For the text-containing cell, return its midpoint in (x, y) coordinate format. 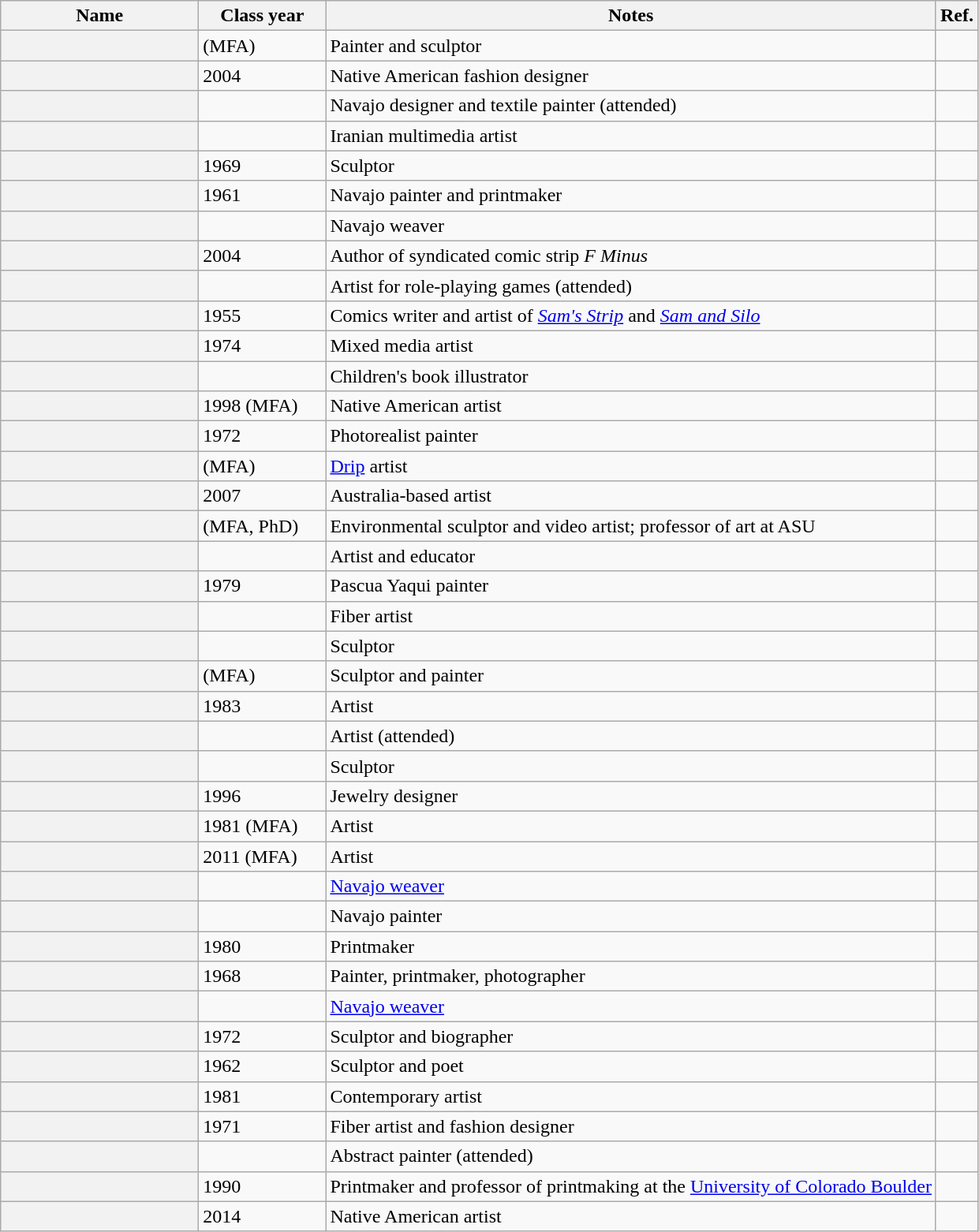
Artist and educator (631, 556)
Ref. (956, 16)
1998 (MFA) (262, 406)
Drip artist (631, 466)
2011 (MFA) (262, 856)
Abstract painter (attended) (631, 1156)
1962 (262, 1066)
Jewelry designer (631, 796)
1996 (262, 796)
Children's book illustrator (631, 376)
Artist for role-playing games (attended) (631, 286)
Comics writer and artist of Sam's Strip and Sam and Silo (631, 315)
Sculptor and painter (631, 676)
Notes (631, 16)
Navajo designer and textile painter (attended) (631, 106)
1961 (262, 196)
Contemporary artist (631, 1096)
Printmaker (631, 946)
1969 (262, 166)
2007 (262, 496)
Native American fashion designer (631, 76)
1980 (262, 946)
Navajo painter (631, 917)
1983 (262, 706)
Australia-based artist (631, 496)
1981 (262, 1096)
Sculptor and biographer (631, 1036)
Name (99, 16)
Pascua Yaqui painter (631, 586)
Environmental sculptor and video artist; professor of art at ASU (631, 526)
Mixed media artist (631, 345)
Fiber artist and fashion designer (631, 1126)
2014 (262, 1216)
Sculptor and poet (631, 1066)
Photorealist painter (631, 436)
Printmaker and professor of printmaking at the University of Colorado Boulder (631, 1186)
1981 (MFA) (262, 826)
Class year (262, 16)
Fiber artist (631, 616)
Artist (attended) (631, 736)
(MFA, PhD) (262, 526)
Iranian multimedia artist (631, 136)
Painter and sculptor (631, 46)
1974 (262, 345)
1990 (262, 1186)
Painter, printmaker, photographer (631, 976)
Author of syndicated comic strip F Minus (631, 256)
1968 (262, 976)
1971 (262, 1126)
Navajo painter and printmaker (631, 196)
1955 (262, 315)
1979 (262, 586)
